Extract the (X, Y) coordinate from the center of the cell holding the provided text.  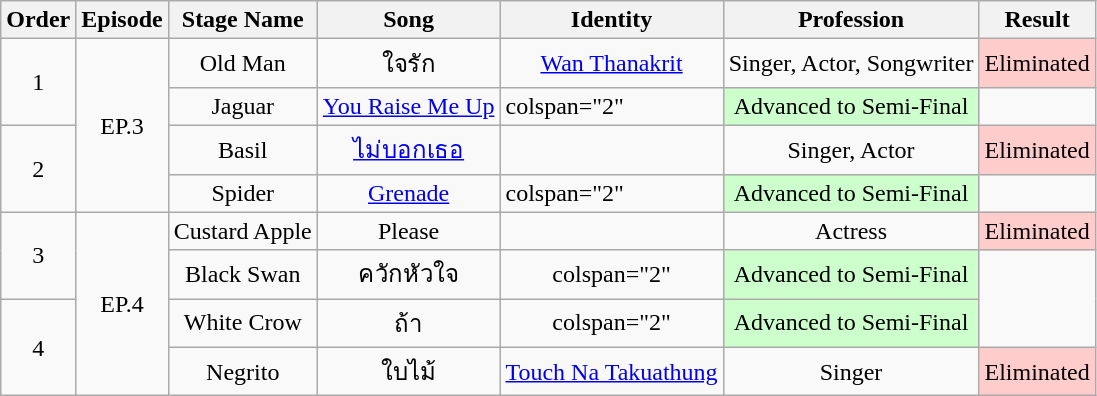
4 (38, 348)
Negrito (242, 372)
Singer, Actor, Songwriter (851, 64)
Song (408, 20)
3 (38, 256)
EP.3 (122, 126)
Identity (612, 20)
Singer, Actor (851, 150)
Stage Name (242, 20)
Result (1037, 20)
2 (38, 168)
Black Swan (242, 274)
Basil (242, 150)
Custard Apple (242, 231)
Touch Na Takuathung (612, 372)
White Crow (242, 324)
ไม่บอกเธอ (408, 150)
Singer (851, 372)
Actress (851, 231)
ควักหัวใจ (408, 274)
Grenade (408, 193)
Spider (242, 193)
1 (38, 82)
ใบไม้ (408, 372)
ถ้า (408, 324)
Wan Thanakrit (612, 64)
EP.4 (122, 304)
You Raise Me Up (408, 106)
ใจรัก (408, 64)
Order (38, 20)
Profession (851, 20)
Please (408, 231)
Jaguar (242, 106)
Old Man (242, 64)
Episode (122, 20)
